Search for the cell housing the specified text and yield its [X, Y] center coordinate. 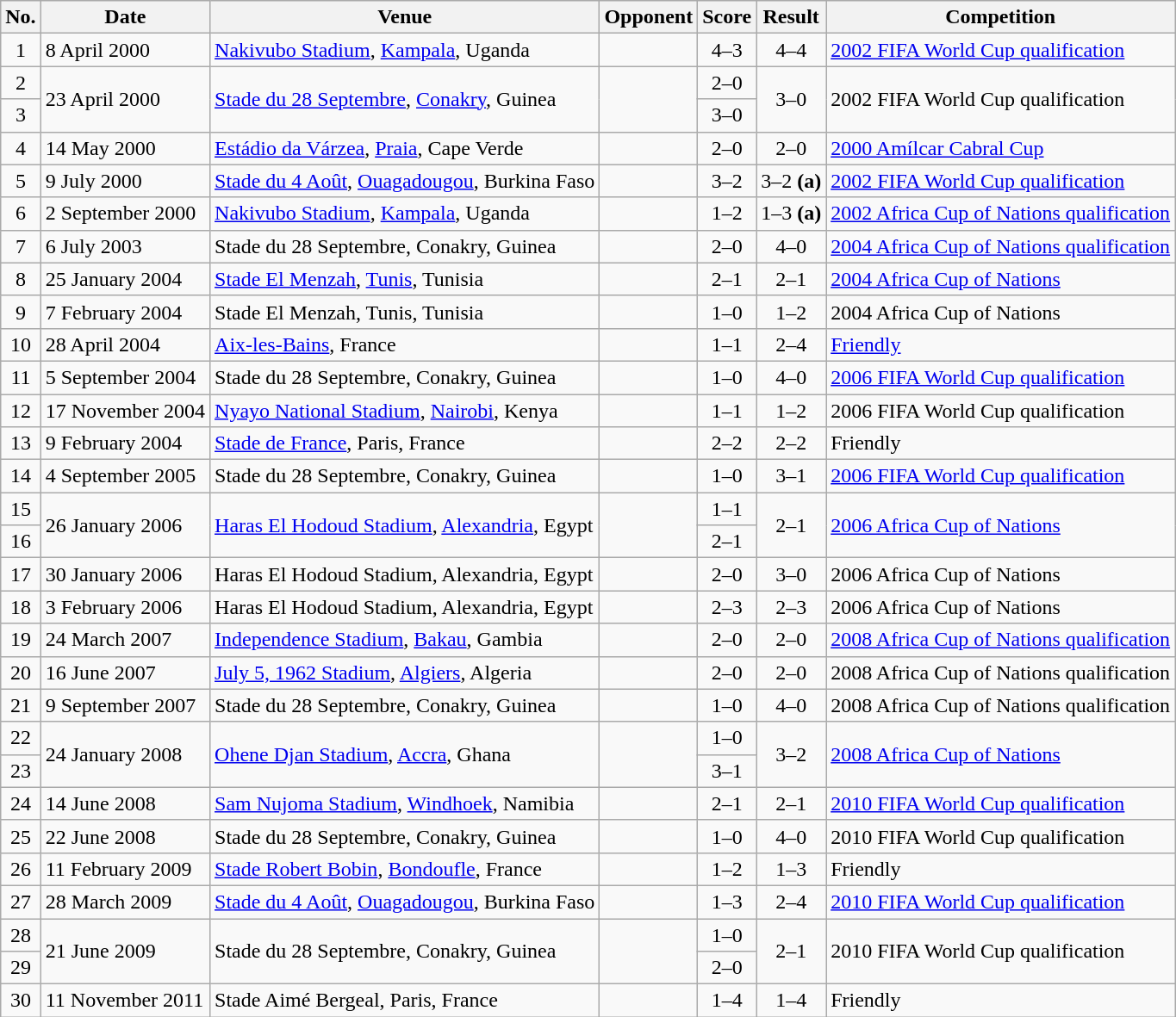
Opponent [649, 17]
21 [21, 705]
29 [21, 968]
11 November 2011 [125, 1001]
5 September 2004 [125, 377]
19 [21, 640]
Estádio da Várzea, Praia, Cape Verde [405, 148]
Sam Nujoma Stadium, Windhoek, Namibia [405, 803]
11 [21, 377]
Stade de France, Paris, France [405, 443]
13 [21, 443]
7 February 2004 [125, 312]
6 July 2003 [125, 246]
Nyayo National Stadium, Nairobi, Kenya [405, 411]
1–3 (a) [791, 214]
23 [21, 771]
Independence Stadium, Bakau, Gambia [405, 640]
Aix-les-Bains, France [405, 344]
24 March 2007 [125, 640]
14 [21, 476]
July 5, 1962 Stadium, Algiers, Algeria [405, 673]
8 [21, 279]
Competition [1001, 17]
16 June 2007 [125, 673]
3 [21, 115]
11 February 2009 [125, 869]
3–2 (a) [791, 181]
Score [727, 17]
9 September 2007 [125, 705]
Venue [405, 17]
Stade Aimé Bergeal, Paris, France [405, 1001]
18 [21, 607]
28 March 2009 [125, 902]
27 [21, 902]
14 May 2000 [125, 148]
12 [21, 411]
Stade Robert Bobin, Bondoufle, France [405, 869]
24 [21, 803]
26 [21, 869]
17 [21, 574]
9 February 2004 [125, 443]
2 [21, 83]
17 November 2004 [125, 411]
24 January 2008 [125, 754]
2 September 2000 [125, 214]
3 February 2006 [125, 607]
5 [21, 181]
2002 Africa Cup of Nations qualification [1001, 214]
Date [125, 17]
28 [21, 934]
10 [21, 344]
6 [21, 214]
30 [21, 1001]
16 [21, 542]
30 January 2006 [125, 574]
25 [21, 836]
20 [21, 673]
8 April 2000 [125, 50]
4 [21, 148]
2004 Africa Cup of Nations qualification [1001, 246]
14 June 2008 [125, 803]
22 June 2008 [125, 836]
23 April 2000 [125, 99]
22 [21, 738]
1 [21, 50]
9 July 2000 [125, 181]
15 [21, 509]
2000 Amílcar Cabral Cup [1001, 148]
28 April 2004 [125, 344]
7 [21, 246]
26 January 2006 [125, 525]
25 January 2004 [125, 279]
9 [21, 312]
2008 Africa Cup of Nations [1001, 754]
Result [791, 17]
4–4 [791, 50]
Ohene Djan Stadium, Accra, Ghana [405, 754]
4 September 2005 [125, 476]
21 June 2009 [125, 951]
4–3 [727, 50]
No. [21, 17]
